Output the (x, y) coordinate of the center of the cell containing the given text.  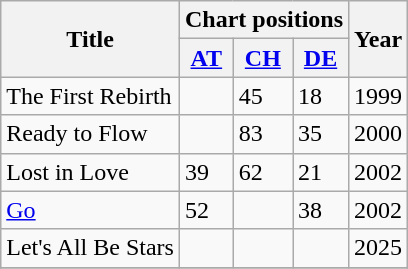
Lost in Love (90, 172)
39 (206, 172)
CH (262, 58)
Let's All Be Stars (90, 248)
62 (262, 172)
2025 (378, 248)
1999 (378, 96)
2000 (378, 134)
21 (321, 172)
Ready to Flow (90, 134)
Chart positions (264, 20)
Title (90, 39)
83 (262, 134)
AT (206, 58)
The First Rebirth (90, 96)
DE (321, 58)
45 (262, 96)
18 (321, 96)
38 (321, 210)
Year (378, 39)
52 (206, 210)
35 (321, 134)
Go (90, 210)
